Determine the [X, Y] coordinate at the center of the cell enclosing the given text.  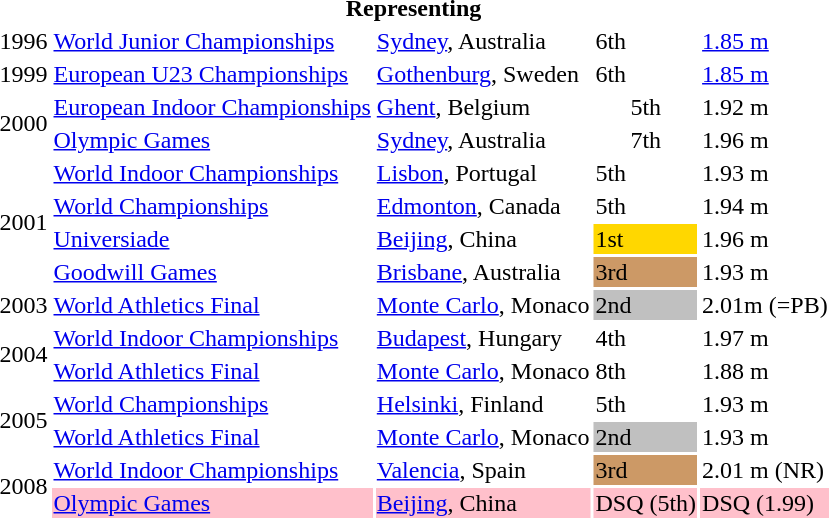
8th [646, 371]
European Indoor Championships [212, 107]
Lisbon, Portugal [483, 173]
European U23 Championships [212, 74]
1st [646, 239]
4th [646, 338]
Budapest, Hungary [483, 338]
Ghent, Belgium [483, 107]
7th [646, 140]
Universiade [212, 239]
Goodwill Games [212, 272]
Brisbane, Australia [483, 272]
Gothenburg, Sweden [483, 74]
Helsinki, Finland [483, 404]
World Junior Championships [212, 41]
Edmonton, Canada [483, 206]
DSQ (5th) [646, 503]
Valencia, Spain [483, 470]
